Search for the cell housing the specified text and yield its [x, y] center coordinate. 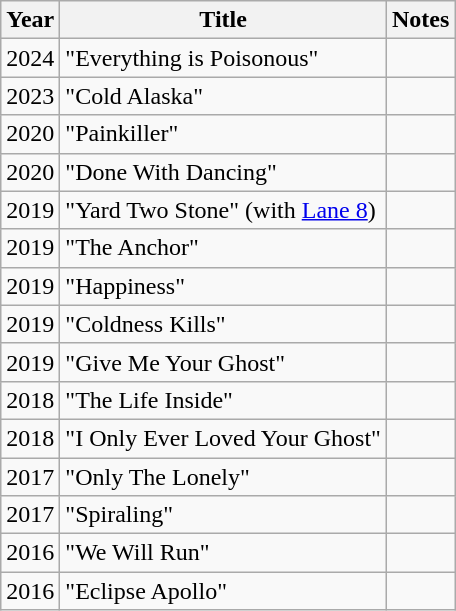
2023 [30, 96]
"Cold Alaska" [224, 96]
"Yard Two Stone" (with Lane 8) [224, 210]
"Done With Dancing" [224, 172]
"Happiness" [224, 286]
"I Only Ever Loved Your Ghost" [224, 438]
Notes [420, 20]
"The Life Inside" [224, 400]
Title [224, 20]
"Give Me Your Ghost" [224, 362]
Year [30, 20]
"Spiraling" [224, 515]
2024 [30, 58]
"Coldness Kills" [224, 324]
"Only The Lonely" [224, 477]
"The Anchor" [224, 248]
"Everything is Poisonous" [224, 58]
"Painkiller" [224, 134]
"Eclipse Apollo" [224, 591]
"We Will Run" [224, 553]
